Return the (x, y) coordinate for the center point of the cell that contains the specified text.  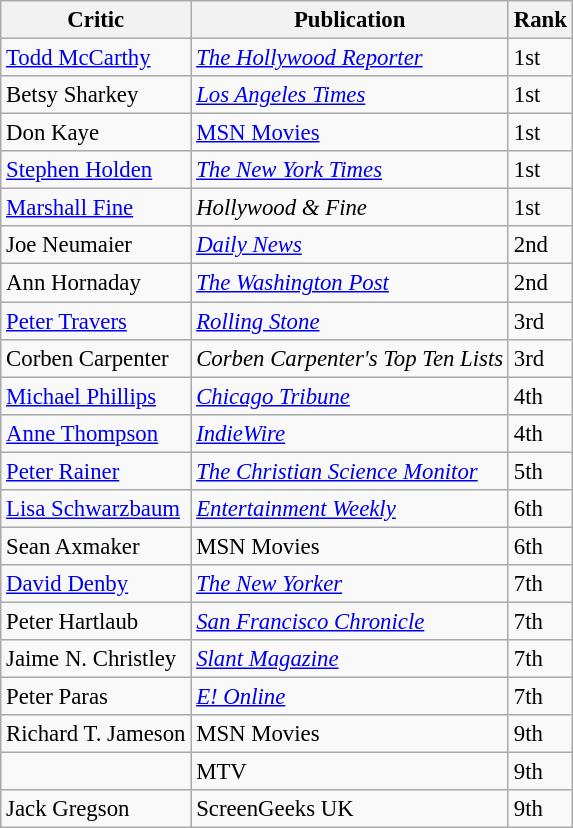
Joe Neumaier (96, 245)
The Hollywood Reporter (350, 58)
Richard T. Jameson (96, 734)
The Washington Post (350, 283)
Jaime N. Christley (96, 659)
Critic (96, 20)
Marshall Fine (96, 208)
MTV (350, 772)
Peter Rainer (96, 471)
San Francisco Chronicle (350, 621)
The Christian Science Monitor (350, 471)
5th (540, 471)
Todd McCarthy (96, 58)
Stephen Holden (96, 170)
Entertainment Weekly (350, 509)
Don Kaye (96, 133)
Daily News (350, 245)
Anne Thompson (96, 433)
Corben Carpenter's Top Ten Lists (350, 358)
Chicago Tribune (350, 396)
Publication (350, 20)
Rolling Stone (350, 321)
Corben Carpenter (96, 358)
Sean Axmaker (96, 546)
Ann Hornaday (96, 283)
Peter Travers (96, 321)
Slant Magazine (350, 659)
Betsy Sharkey (96, 95)
Rank (540, 20)
Los Angeles Times (350, 95)
ScreenGeeks UK (350, 809)
E! Online (350, 697)
Michael Phillips (96, 396)
The New York Times (350, 170)
Peter Hartlaub (96, 621)
IndieWire (350, 433)
Jack Gregson (96, 809)
Peter Paras (96, 697)
Hollywood & Fine (350, 208)
The New Yorker (350, 584)
Lisa Schwarzbaum (96, 509)
David Denby (96, 584)
